Determine the [X, Y] coordinate at the center of the cell enclosing the given text.  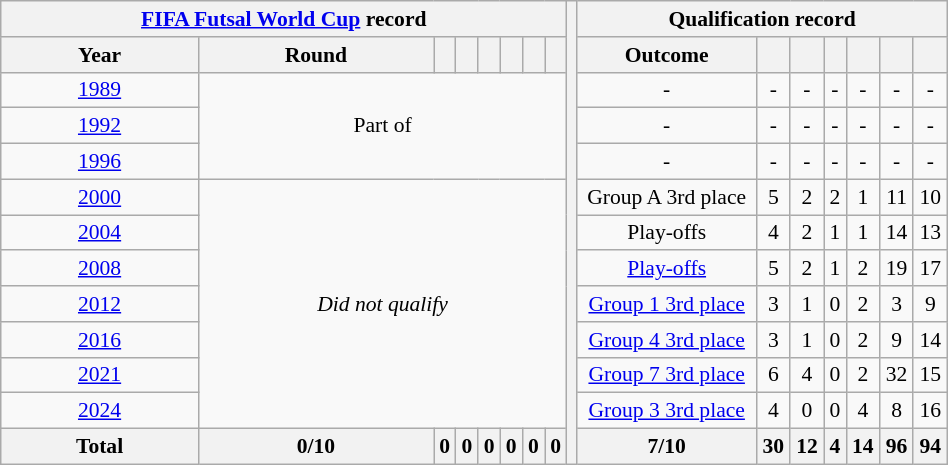
Group 4 3rd place [667, 340]
2021 [100, 375]
0/10 [316, 447]
Did not qualify [382, 304]
10 [930, 197]
1992 [100, 126]
2024 [100, 411]
96 [897, 447]
16 [930, 411]
FIFA Futsal World Cup record [284, 19]
2008 [100, 269]
1996 [100, 162]
1989 [100, 90]
Qualification record [762, 19]
2016 [100, 340]
Group 3 3rd place [667, 411]
15 [930, 375]
19 [897, 269]
17 [930, 269]
Year [100, 55]
Outcome [667, 55]
7/10 [667, 447]
32 [897, 375]
2004 [100, 233]
Group 1 3rd place [667, 304]
11 [897, 197]
94 [930, 447]
12 [807, 447]
6 [773, 375]
2000 [100, 197]
30 [773, 447]
13 [930, 233]
2012 [100, 304]
Total [100, 447]
8 [897, 411]
Group 7 3rd place [667, 375]
Group A 3rd place [667, 197]
Part of [382, 126]
Round [316, 55]
